Locate the cell with the specified text and output its (X, Y) center coordinate. 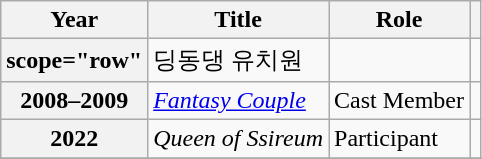
Title (238, 20)
scope="row" (74, 60)
Fantasy Couple (238, 100)
Queen of Ssireum (238, 138)
Cast Member (398, 100)
딩동댕 유치원 (238, 60)
2008–2009 (74, 100)
Year (74, 20)
2022 (74, 138)
Participant (398, 138)
Role (398, 20)
